Pinpoint the cell where the given text exists, returning its [X, Y] midpoint coordinate. 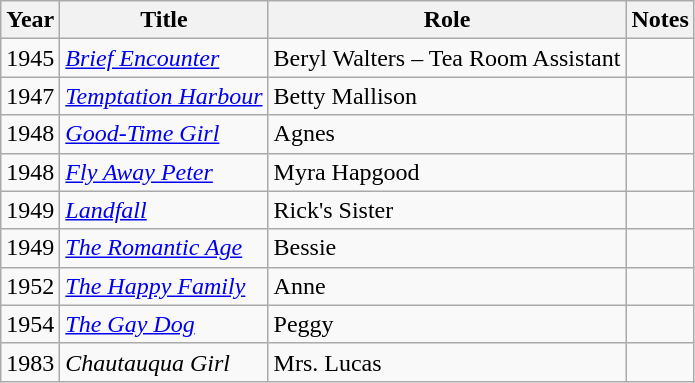
Good-Time Girl [164, 134]
Peggy [447, 324]
Beryl Walters – Tea Room Assistant [447, 58]
Brief Encounter [164, 58]
Chautauqua Girl [164, 362]
Temptation Harbour [164, 96]
Notes [660, 20]
1952 [30, 286]
Rick's Sister [447, 210]
Anne [447, 286]
Myra Hapgood [447, 172]
The Romantic Age [164, 248]
1945 [30, 58]
Bessie [447, 248]
The Happy Family [164, 286]
Landfall [164, 210]
Year [30, 20]
1983 [30, 362]
1947 [30, 96]
Role [447, 20]
Mrs. Lucas [447, 362]
The Gay Dog [164, 324]
Agnes [447, 134]
1954 [30, 324]
Betty Mallison [447, 96]
Fly Away Peter [164, 172]
Title [164, 20]
